For the text-containing cell, return its midpoint in [x, y] coordinate format. 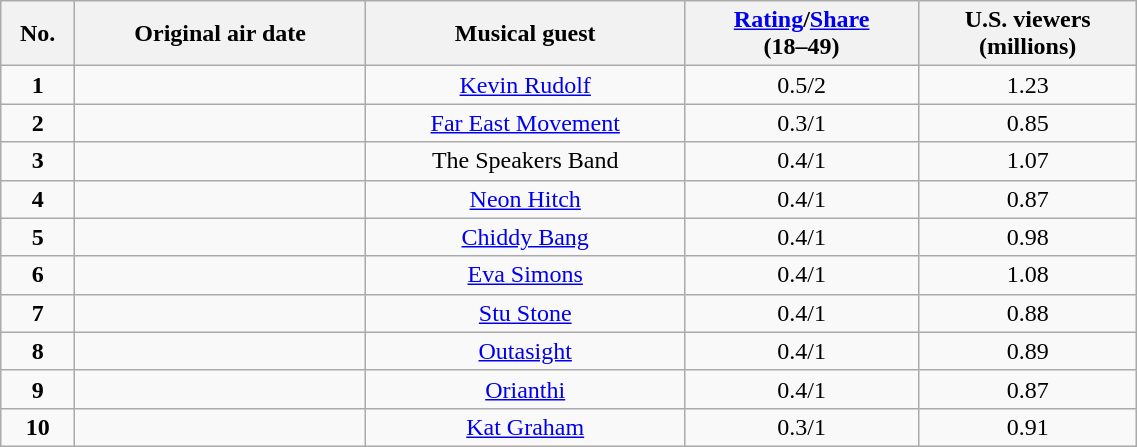
Far East Movement [526, 123]
8 [38, 351]
0.98 [1027, 237]
7 [38, 313]
Eva Simons [526, 275]
3 [38, 161]
1 [38, 85]
Original air date [220, 34]
Chiddy Bang [526, 237]
9 [38, 389]
0.91 [1027, 427]
Kat Graham [526, 427]
0.89 [1027, 351]
0.88 [1027, 313]
Orianthi [526, 389]
0.85 [1027, 123]
2 [38, 123]
Stu Stone [526, 313]
6 [38, 275]
1.23 [1027, 85]
The Speakers Band [526, 161]
U.S. viewers(millions) [1027, 34]
0.5/2 [802, 85]
Kevin Rudolf [526, 85]
1.08 [1027, 275]
5 [38, 237]
Musical guest [526, 34]
1.07 [1027, 161]
10 [38, 427]
4 [38, 199]
Neon Hitch [526, 199]
No. [38, 34]
Rating/Share(18–49) [802, 34]
Outasight [526, 351]
